Identify which cell holds the provided text, then report its (x, y) central coordinate. 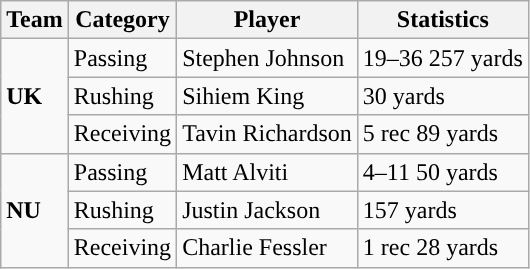
UK (35, 96)
Player (268, 20)
Team (35, 20)
Statistics (442, 20)
157 yards (442, 210)
Justin Jackson (268, 210)
Tavin Richardson (268, 134)
30 yards (442, 96)
NU (35, 210)
19–36 257 yards (442, 58)
Sihiem King (268, 96)
Category (122, 20)
4–11 50 yards (442, 172)
1 rec 28 yards (442, 248)
5 rec 89 yards (442, 134)
Stephen Johnson (268, 58)
Charlie Fessler (268, 248)
Matt Alviti (268, 172)
